Locate the cell with the specified text and output its (X, Y) center coordinate. 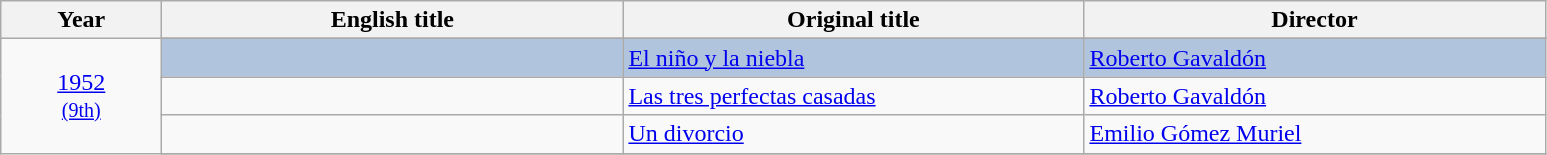
Year (82, 20)
Original title (854, 20)
Un divorcio (854, 134)
English title (392, 20)
El niño y la niebla (854, 58)
Director (1314, 20)
Las tres perfectas casadas (854, 96)
Emilio Gómez Muriel (1314, 134)
1952(9th) (82, 96)
